For the text-containing cell, return its midpoint in [X, Y] coordinate format. 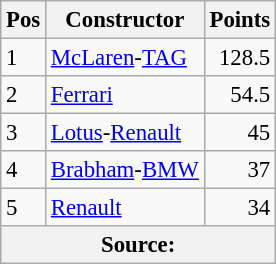
McLaren-TAG [126, 58]
1 [24, 58]
Renault [126, 208]
Lotus-Renault [126, 133]
5 [24, 208]
3 [24, 133]
Brabham-BMW [126, 170]
128.5 [240, 58]
Points [240, 20]
34 [240, 208]
54.5 [240, 95]
Constructor [126, 20]
45 [240, 133]
Source: [138, 245]
37 [240, 170]
2 [24, 95]
4 [24, 170]
Pos [24, 20]
Ferrari [126, 95]
